Find where the given text appears and provide that cell's center as (X, Y) coordinate. 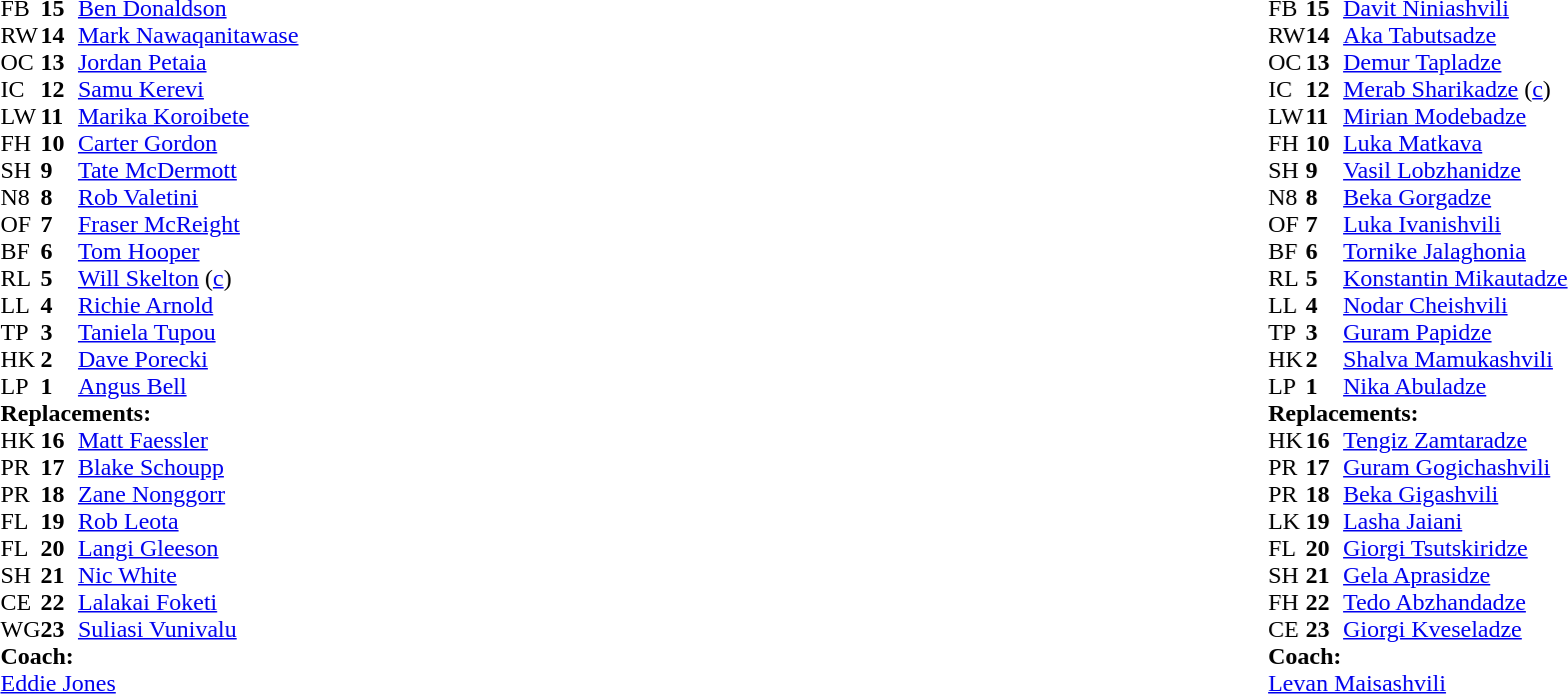
Blake Schoupp (188, 468)
Mark Nawaqanitawase (188, 36)
Merab Sharikadze (c) (1455, 90)
Guram Gogichashvili (1455, 468)
Tate McDermott (188, 170)
Langi Gleeson (188, 548)
Dave Porecki (188, 360)
Nic White (188, 576)
Jordan Petaia (188, 62)
WG (20, 630)
Giorgi Tsutskiridze (1455, 548)
Mirian Modebadze (1455, 116)
Rob Leota (188, 522)
LK (1287, 522)
Angus Bell (188, 386)
Rob Valetini (188, 198)
Tom Hooper (188, 252)
Will Skelton (c) (188, 278)
Lasha Jaiani (1455, 522)
Nodar Cheishvili (1455, 306)
Konstantin Mikautadze (1455, 278)
Demur Tapladze (1455, 62)
Tornike Jalaghonia (1455, 252)
Nika Abuladze (1455, 386)
Samu Kerevi (188, 90)
Richie Arnold (188, 306)
Lalakai Foketi (188, 602)
Shalva Mamukashvili (1455, 360)
Zane Nonggorr (188, 494)
Suliasi Vunivalu (188, 630)
Luka Ivanishvili (1455, 224)
Aka Tabutsadze (1455, 36)
Tengiz Zamtaradze (1455, 440)
Tedo Abzhandadze (1455, 602)
Guram Papidze (1455, 332)
Beka Gigashvili (1455, 494)
Vasil Lobzhanidze (1455, 170)
Taniela Tupou (188, 332)
Giorgi Kveseladze (1455, 630)
Beka Gorgadze (1455, 198)
Marika Koroibete (188, 116)
Fraser McReight (188, 224)
Luka Matkava (1455, 144)
Gela Aprasidze (1455, 576)
Matt Faessler (188, 440)
Carter Gordon (188, 144)
